Identify which cell holds the provided text, then report its [X, Y] central coordinate. 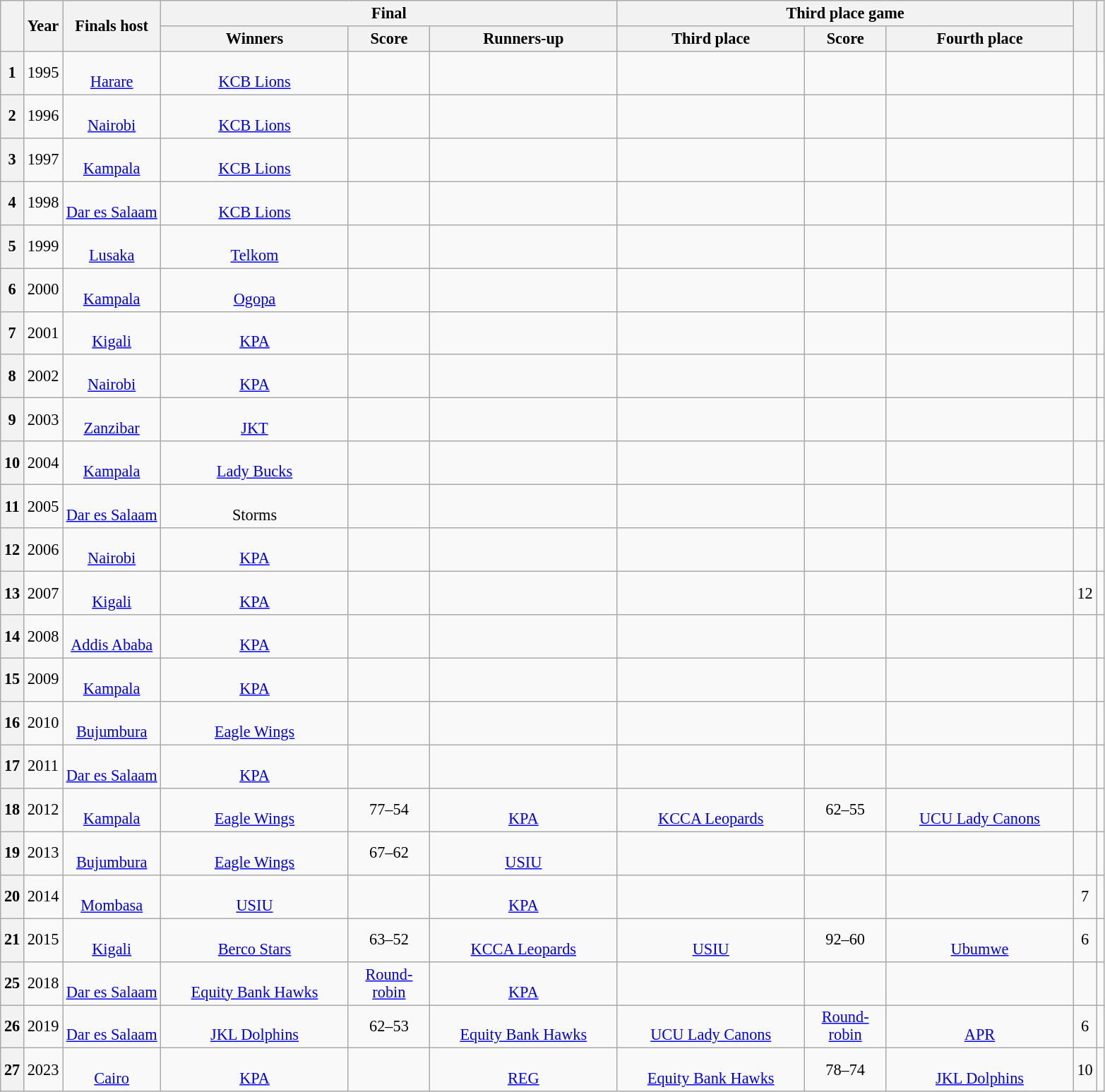
1998 [42, 203]
62–55 [844, 809]
13 [13, 593]
Runners-up [524, 39]
3 [13, 160]
2009 [42, 679]
Ubumwe [980, 940]
Zanzibar [112, 419]
Telkom [254, 246]
5 [13, 246]
27 [13, 1070]
2014 [42, 896]
2002 [42, 376]
Lady Bucks [254, 463]
REG [524, 1070]
Mombasa [112, 896]
26 [13, 1026]
2 [13, 116]
Harare [112, 72]
9 [13, 419]
78–74 [844, 1070]
2004 [42, 463]
77–54 [388, 809]
2018 [42, 983]
Ogopa [254, 289]
92–60 [844, 940]
Berco Stars [254, 940]
Storms [254, 505]
16 [13, 723]
2001 [42, 333]
2007 [42, 593]
19 [13, 853]
2010 [42, 723]
25 [13, 983]
15 [13, 679]
14 [13, 637]
2015 [42, 940]
Fourth place [980, 39]
1995 [42, 72]
2003 [42, 419]
Addis Ababa [112, 637]
1999 [42, 246]
17 [13, 767]
Third place [710, 39]
2011 [42, 767]
62–53 [388, 1026]
Year [42, 26]
2006 [42, 549]
2008 [42, 637]
Winners [254, 39]
1996 [42, 116]
JKT [254, 419]
21 [13, 940]
67–62 [388, 853]
63–52 [388, 940]
4 [13, 203]
2023 [42, 1070]
Final [389, 13]
2012 [42, 809]
Finals host [112, 26]
Lusaka [112, 246]
2013 [42, 853]
APR [980, 1026]
11 [13, 505]
20 [13, 896]
1 [13, 72]
2005 [42, 505]
18 [13, 809]
2000 [42, 289]
Third place game [845, 13]
2019 [42, 1026]
Cairo [112, 1070]
8 [13, 376]
1997 [42, 160]
